Extract the [X, Y] coordinate from the center of the cell holding the provided text.  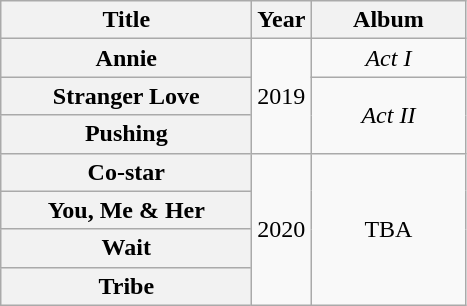
Pushing [126, 134]
Wait [126, 248]
You, Me & Her [126, 210]
Title [126, 20]
Tribe [126, 286]
Act I [388, 58]
Album [388, 20]
2020 [282, 229]
Year [282, 20]
Co-star [126, 172]
Stranger Love [126, 96]
TBA [388, 229]
Act II [388, 115]
2019 [282, 96]
Annie [126, 58]
